Find where the given text appears and provide that cell's center as (X, Y) coordinate. 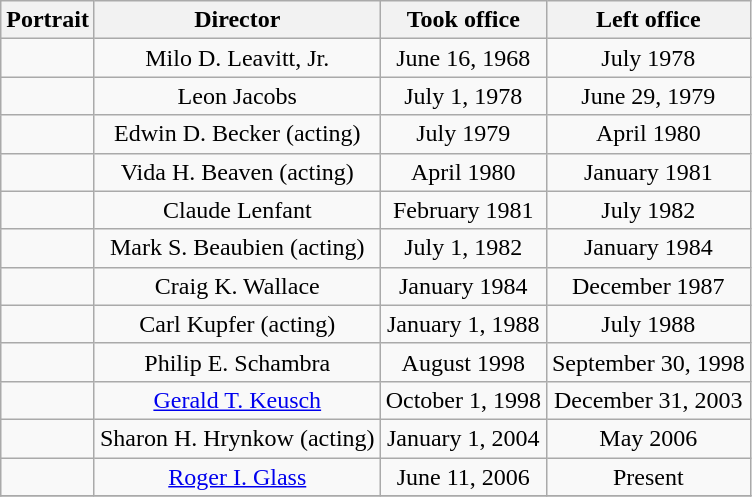
Philip E. Schambra (237, 362)
Present (648, 477)
October 1, 1998 (463, 400)
Director (237, 20)
January 1981 (648, 172)
July 1982 (648, 210)
Edwin D. Becker (acting) (237, 134)
Portrait (48, 20)
Mark S. Beaubien (acting) (237, 248)
January 1, 2004 (463, 438)
June 11, 2006 (463, 477)
January 1, 1988 (463, 324)
Vida H. Beaven (acting) (237, 172)
Claude Lenfant (237, 210)
December 31, 2003 (648, 400)
July 1, 1978 (463, 96)
May 2006 (648, 438)
December 1987 (648, 286)
Milo D. Leavitt, Jr. (237, 58)
Took office (463, 20)
July 1, 1982 (463, 248)
June 29, 1979 (648, 96)
July 1988 (648, 324)
July 1979 (463, 134)
Sharon H. Hrynkow (acting) (237, 438)
September 30, 1998 (648, 362)
Gerald T. Keusch (237, 400)
August 1998 (463, 362)
Carl Kupfer (acting) (237, 324)
Left office (648, 20)
Roger I. Glass (237, 477)
Craig K. Wallace (237, 286)
February 1981 (463, 210)
Leon Jacobs (237, 96)
July 1978 (648, 58)
June 16, 1968 (463, 58)
